Detect which cell encompasses the target text, then output its [X, Y] center coordinate. 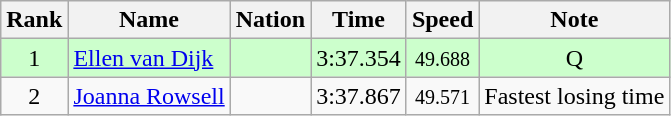
Time [359, 20]
Speed [442, 20]
Note [574, 20]
2 [34, 96]
Rank [34, 20]
Nation [270, 20]
Joanna Rowsell [149, 96]
Ellen van Dijk [149, 58]
Fastest losing time [574, 96]
1 [34, 58]
Q [574, 58]
3:37.354 [359, 58]
49.688 [442, 58]
Name [149, 20]
3:37.867 [359, 96]
49.571 [442, 96]
